Provide the (x, y) coordinate of the cell's center where the given text is located.  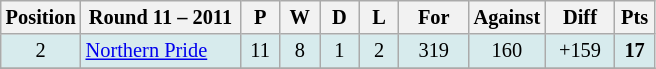
Northern Pride (161, 51)
8 (300, 51)
Against (508, 17)
For (434, 17)
D (340, 17)
Position (41, 17)
1 (340, 51)
160 (508, 51)
Diff (580, 17)
17 (635, 51)
Pts (635, 17)
W (300, 17)
319 (434, 51)
Round 11 – 2011 (161, 17)
+159 (580, 51)
P (260, 17)
L (379, 17)
11 (260, 51)
